Identify which cell holds the provided text, then report its [X, Y] central coordinate. 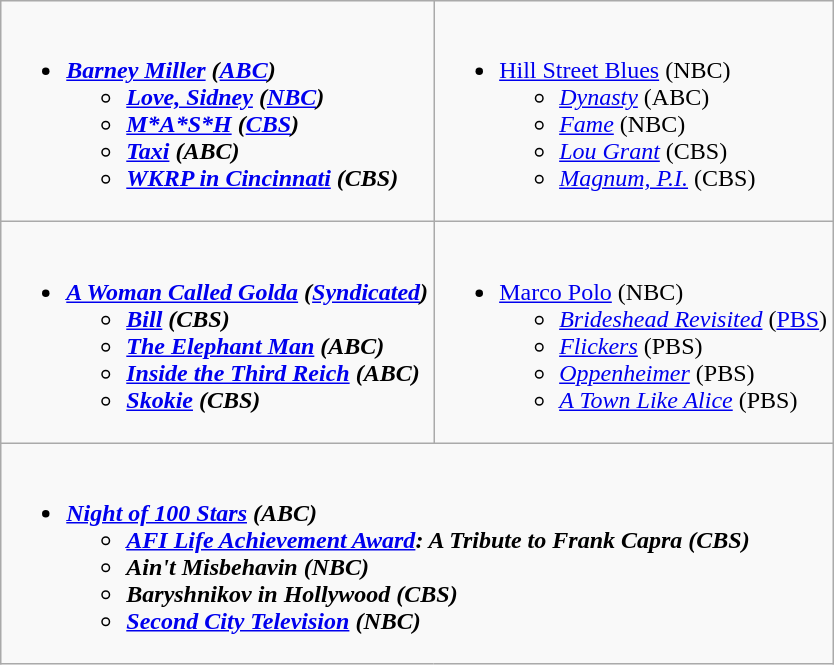
Barney Miller (ABC)Love, Sidney (NBC)M*A*S*H (CBS)Taxi (ABC)WKRP in Cincinnati (CBS) [218, 112]
Marco Polo (NBC)Brideshead Revisited (PBS)Flickers (PBS)Oppenheimer (PBS)A Town Like Alice (PBS) [634, 332]
A Woman Called Golda (Syndicated)Bill (CBS)The Elephant Man (ABC)Inside the Third Reich (ABC)Skokie (CBS) [218, 332]
Hill Street Blues (NBC)Dynasty (ABC)Fame (NBC)Lou Grant (CBS)Magnum, P.I. (CBS) [634, 112]
